Extract the [X, Y] coordinate from the center of the cell holding the provided text.  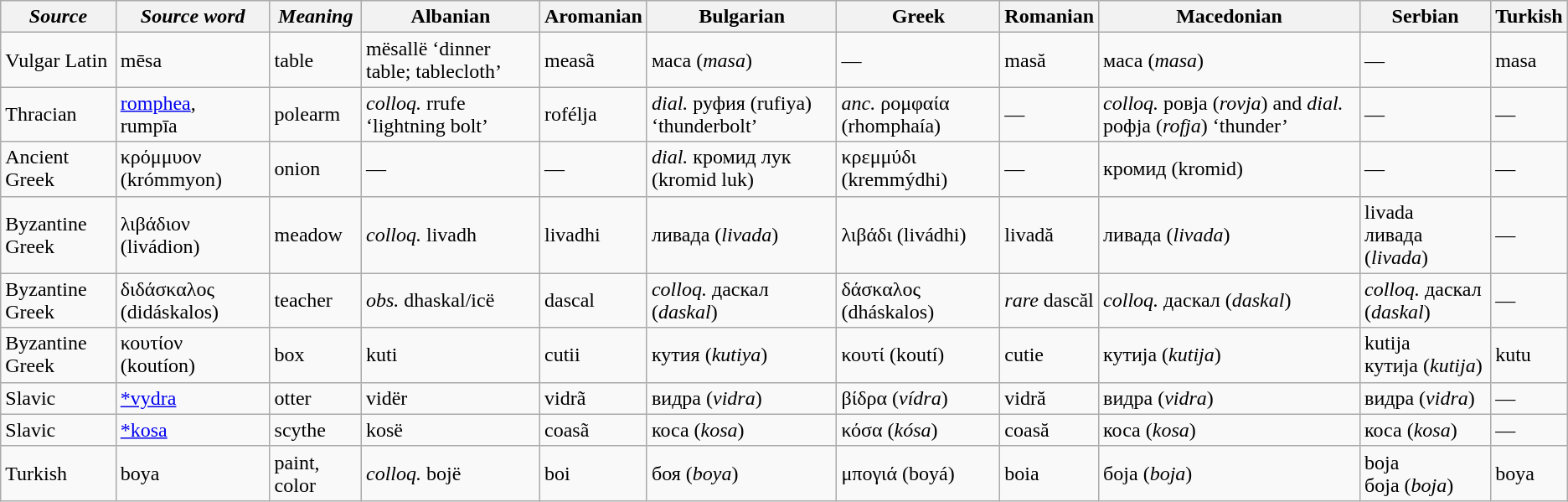
meadow [315, 235]
kutijaкутија (kutija) [1426, 355]
βίδρα (vídra) [918, 398]
mēsa [193, 60]
Vulgar Latin [59, 60]
κρεμμύδι (kremmýdhi) [918, 169]
rofélja [593, 114]
λιβάδιον (livádion) [193, 235]
кутија (kutija) [1230, 355]
teacher [315, 300]
romphea,rumpīa [193, 114]
Meaning [315, 17]
scythe [315, 430]
*kosa [193, 430]
Ancient Greek [59, 169]
livadaливада (livada) [1426, 235]
boia [1050, 473]
Greek [918, 17]
dial. кромид лук (kromid luk) [742, 169]
кромид (kromid) [1230, 169]
dial. руфия (rufiya) ‘thunderbolt’ [742, 114]
polearm [315, 114]
coasã [593, 430]
vidrã [593, 398]
Aromanian [593, 17]
mësallë ‘dinner table; tablecloth’ [451, 60]
kutu [1529, 355]
δάσκαλος (dháskalos) [918, 300]
Bulgarian [742, 17]
onion [315, 169]
Source word [193, 17]
Thracian [59, 114]
rare dascăl [1050, 300]
λιβάδι (livádhi) [918, 235]
Serbian [1426, 17]
cutii [593, 355]
colloq. rrufe ‘lightning bolt’ [451, 114]
colloq. livadh [451, 235]
anc. ρομφαία (rhomphaía) [918, 114]
Albanian [451, 17]
κουτί (koutí) [918, 355]
box [315, 355]
livadhi [593, 235]
masa [1529, 60]
vidră [1050, 398]
kuti [451, 355]
dascal [593, 300]
боя (boya) [742, 473]
κουτίον(koutíon) [193, 355]
κρόμμυον (krómmyon) [193, 169]
διδάσκαλος (didáskalos) [193, 300]
table [315, 60]
livadă [1050, 235]
coasă [1050, 430]
measã [593, 60]
Romanian [1050, 17]
paint, color [315, 473]
μπογιά (boyá) [918, 473]
Source [59, 17]
Macedonian [1230, 17]
masă [1050, 60]
colloq. bojë [451, 473]
kosë [451, 430]
colloq. ровја (rovja) and dial. рофја (rofja) ‘thunder’ [1230, 114]
otter [315, 398]
cutie [1050, 355]
obs. dhaskal/icë [451, 300]
κόσα (kósa) [918, 430]
кутия (kutiya) [742, 355]
*vydra [193, 398]
боја (boja) [1230, 473]
boi [593, 473]
bojaбоја (boja) [1426, 473]
vidër [451, 398]
